Capture the cell that displays the provided text and extract its (X, Y) central coordinate. 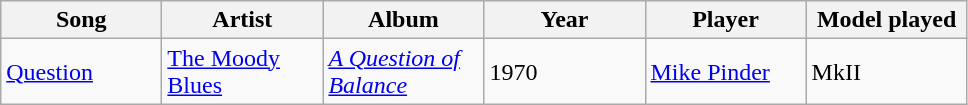
Album (404, 20)
Player (726, 20)
Mike Pinder (726, 72)
A Question of Balance (404, 72)
Artist (242, 20)
MkII (886, 72)
Model played (886, 20)
1970 (564, 72)
Song (82, 20)
The Moody Blues (242, 72)
Year (564, 20)
Question (82, 72)
